Search for the cell housing the specified text and yield its (X, Y) center coordinate. 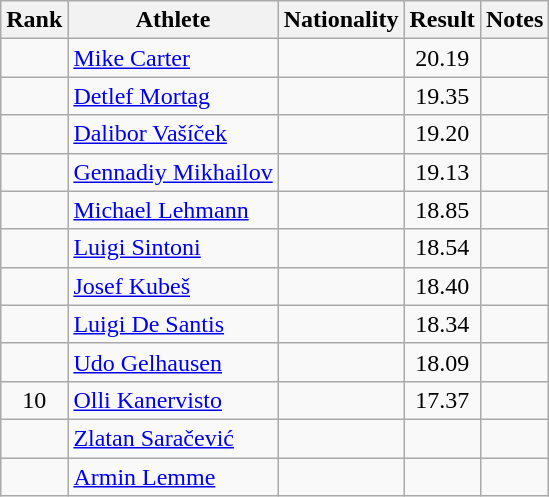
18.54 (442, 248)
Luigi De Santis (173, 324)
Detlef Mortag (173, 96)
Luigi Sintoni (173, 248)
Rank (34, 20)
17.37 (442, 400)
18.34 (442, 324)
18.40 (442, 286)
10 (34, 400)
Josef Kubeš (173, 286)
Michael Lehmann (173, 210)
Olli Kanervisto (173, 400)
Armin Lemme (173, 477)
Nationality (341, 20)
19.35 (442, 96)
18.09 (442, 362)
Zlatan Saračević (173, 438)
19.20 (442, 134)
18.85 (442, 210)
Dalibor Vašíček (173, 134)
Udo Gelhausen (173, 362)
Result (442, 20)
Notes (514, 20)
19.13 (442, 172)
Gennadiy Mikhailov (173, 172)
Mike Carter (173, 58)
20.19 (442, 58)
Athlete (173, 20)
